Locate the cell with the specified text and output its [x, y] center coordinate. 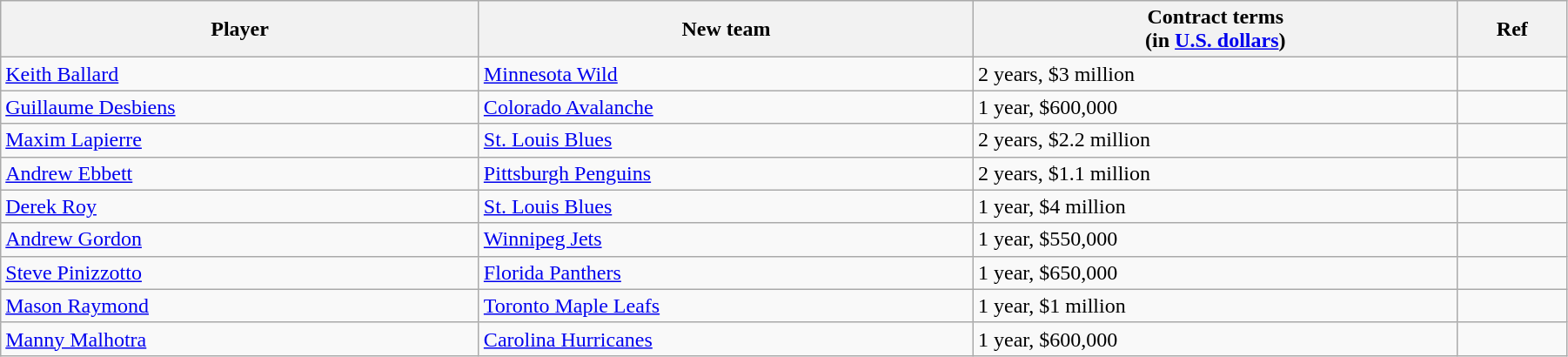
Maxim Lapierre [240, 140]
Colorado Avalanche [726, 107]
2 years, $1.1 million [1215, 173]
1 year, $4 million [1215, 206]
Minnesota Wild [726, 74]
Pittsburgh Penguins [726, 173]
Keith Ballard [240, 74]
Mason Raymond [240, 306]
Carolina Hurricanes [726, 339]
1 year, $650,000 [1215, 273]
Toronto Maple Leafs [726, 306]
Guillaume Desbiens [240, 107]
New team [726, 30]
Derek Roy [240, 206]
Ref [1512, 30]
Steve Pinizzotto [240, 273]
Andrew Ebbett [240, 173]
Florida Panthers [726, 273]
Andrew Gordon [240, 239]
Contract terms(in U.S. dollars) [1215, 30]
2 years, $2.2 million [1215, 140]
Manny Malhotra [240, 339]
2 years, $3 million [1215, 74]
1 year, $550,000 [1215, 239]
1 year, $1 million [1215, 306]
Player [240, 30]
Winnipeg Jets [726, 239]
